Output the [x, y] coordinate of the center of the cell containing the given text.  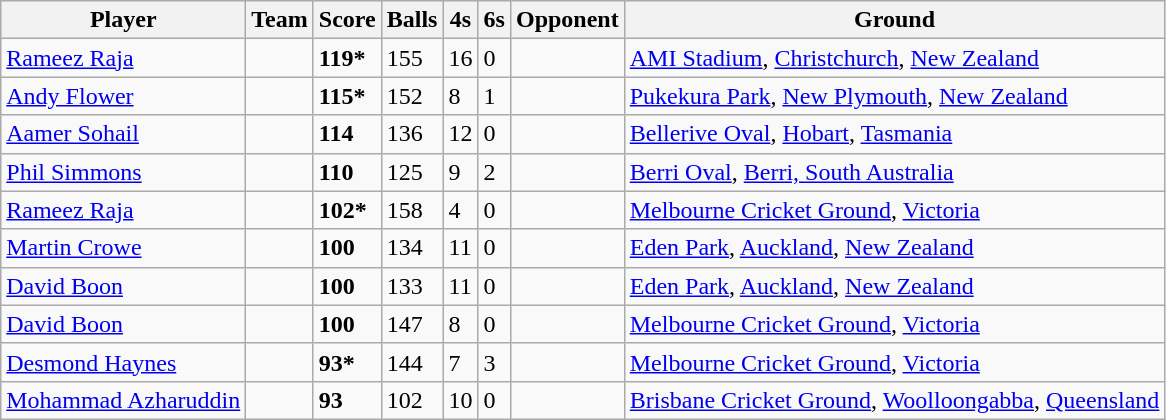
119* [347, 58]
4 [460, 210]
115* [347, 96]
Ground [894, 20]
Desmond Haynes [124, 362]
Team [280, 20]
102 [412, 400]
Player [124, 20]
147 [412, 324]
12 [460, 134]
Mohammad Azharuddin [124, 400]
Phil Simmons [124, 172]
133 [412, 286]
110 [347, 172]
AMI Stadium, Christchurch, New Zealand [894, 58]
Pukekura Park, New Plymouth, New Zealand [894, 96]
6s [494, 20]
Bellerive Oval, Hobart, Tasmania [894, 134]
158 [412, 210]
Berri Oval, Berri, South Australia [894, 172]
Balls [412, 20]
144 [412, 362]
Andy Flower [124, 96]
93* [347, 362]
125 [412, 172]
114 [347, 134]
102* [347, 210]
10 [460, 400]
152 [412, 96]
134 [412, 248]
4s [460, 20]
2 [494, 172]
93 [347, 400]
Brisbane Cricket Ground, Woolloongabba, Queensland [894, 400]
Score [347, 20]
136 [412, 134]
9 [460, 172]
Opponent [567, 20]
Martin Crowe [124, 248]
Aamer Sohail [124, 134]
7 [460, 362]
155 [412, 58]
1 [494, 96]
3 [494, 362]
16 [460, 58]
